Capture the cell that displays the provided text and extract its [x, y] central coordinate. 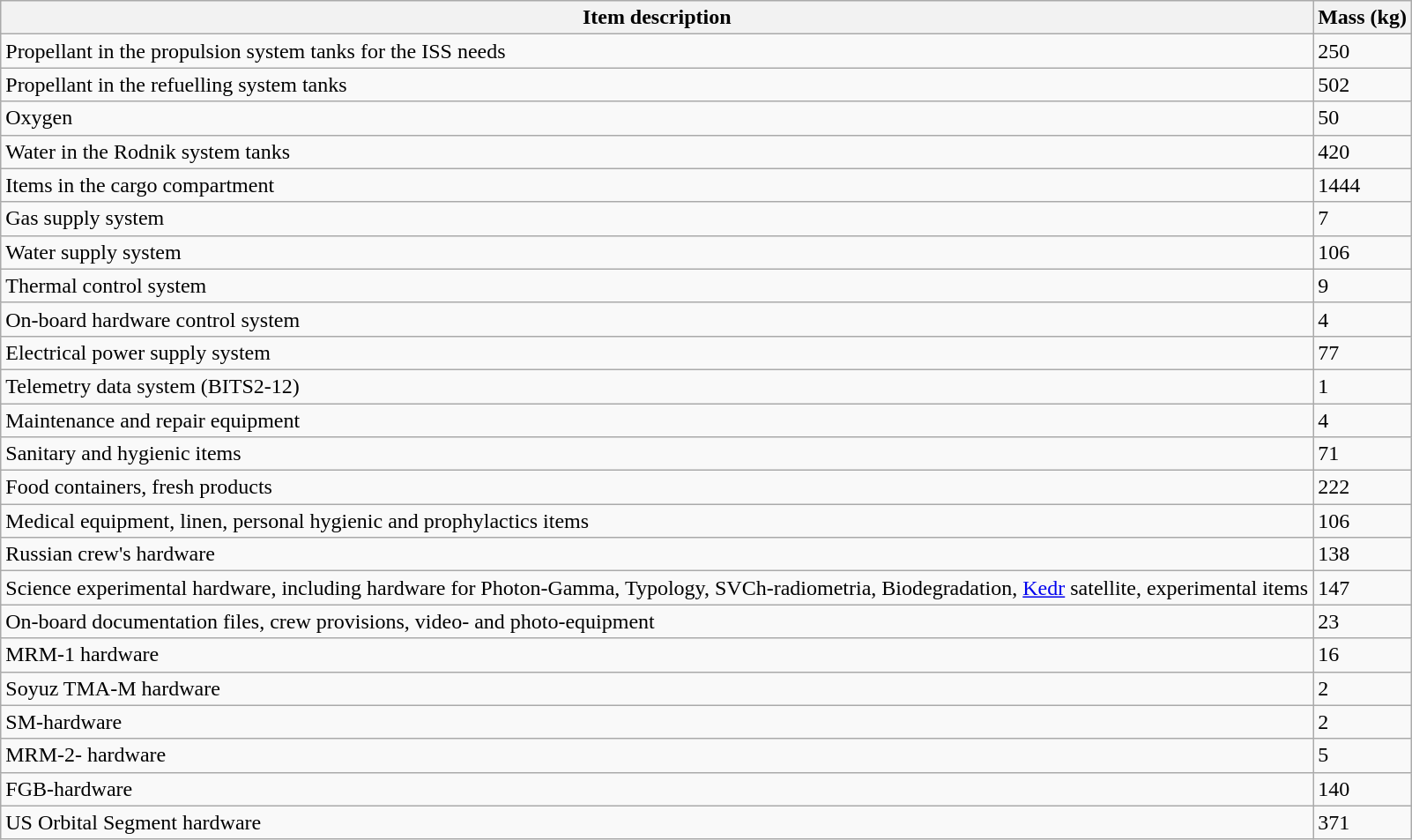
Oxygen [658, 118]
FGB-hardware [658, 789]
250 [1363, 51]
Item description [658, 18]
Electrical power supply system [658, 353]
Mass (kg) [1363, 18]
420 [1363, 152]
140 [1363, 789]
222 [1363, 487]
Maintenance and repair equipment [658, 420]
On-board hardware control system [658, 319]
9 [1363, 286]
Gas supply system [658, 219]
Sanitary and hygienic items [658, 454]
US Orbital Segment hardware [658, 822]
Items in the cargo compartment [658, 185]
1 [1363, 386]
Russian crew's hardware [658, 554]
16 [1363, 655]
147 [1363, 588]
5 [1363, 755]
Food containers, fresh products [658, 487]
1444 [1363, 185]
Telemetry data system (BITS2-12) [658, 386]
SM-hardware [658, 722]
MRM-2- hardware [658, 755]
23 [1363, 621]
Propellant in the refuelling system tanks [658, 85]
50 [1363, 118]
Thermal control system [658, 286]
77 [1363, 353]
Water in the Rodnik system tanks [658, 152]
Science experimental hardware, including hardware for Photon-Gamma, Typology, SVCh-radiometria, Biodegradation, Kedr satellite, experimental items [658, 588]
71 [1363, 454]
Medical equipment, linen, personal hygienic and prophylactics items [658, 521]
502 [1363, 85]
MRM-1 hardware [658, 655]
On-board documentation files, crew provisions, video- and photo-equipment [658, 621]
Water supply system [658, 252]
Soyuz TMA-M hardware [658, 688]
371 [1363, 822]
Propellant in the propulsion system tanks for the ISS needs [658, 51]
138 [1363, 554]
7 [1363, 219]
